Return (X, Y) of the center of cell containing provided text 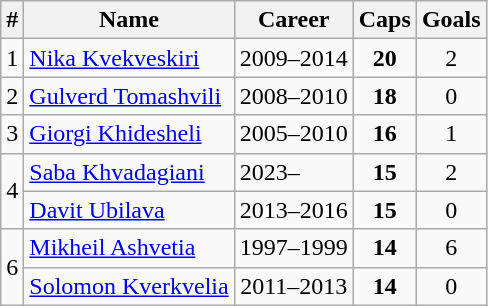
Saba Khvadagiani (129, 172)
3 (12, 134)
Mikheil Ashvetia (129, 248)
18 (384, 96)
Nika Kvekveskiri (129, 58)
Giorgi Khidesheli (129, 134)
20 (384, 58)
Solomon Kverkvelia (129, 286)
Caps (384, 20)
Davit Ubilava (129, 210)
2009–2014 (294, 58)
Name (129, 20)
16 (384, 134)
2013–2016 (294, 210)
2008–2010 (294, 96)
2005–2010 (294, 134)
Career (294, 20)
2011–2013 (294, 286)
Gulverd Tomashvili (129, 96)
2023– (294, 172)
1997–1999 (294, 248)
# (12, 20)
Goals (451, 20)
4 (12, 191)
